Scan for the cell matching the given text and deliver its [x, y] coordinate at center. 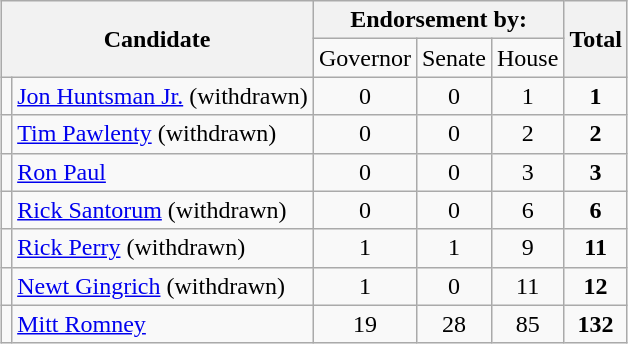
House [527, 58]
Jon Huntsman Jr. (withdrawn) [163, 96]
Endorsement by: [438, 20]
12 [596, 286]
Rick Perry (withdrawn) [163, 248]
19 [364, 324]
Mitt Romney [163, 324]
28 [454, 324]
Candidate [158, 39]
Senate [454, 58]
Newt Gingrich (withdrawn) [163, 286]
132 [596, 324]
Governor [364, 58]
Rick Santorum (withdrawn) [163, 210]
Tim Pawlenty (withdrawn) [163, 134]
Total [596, 39]
Ron Paul [163, 172]
85 [527, 324]
9 [527, 248]
